Locate the cell with the specified text and output its [X, Y] center coordinate. 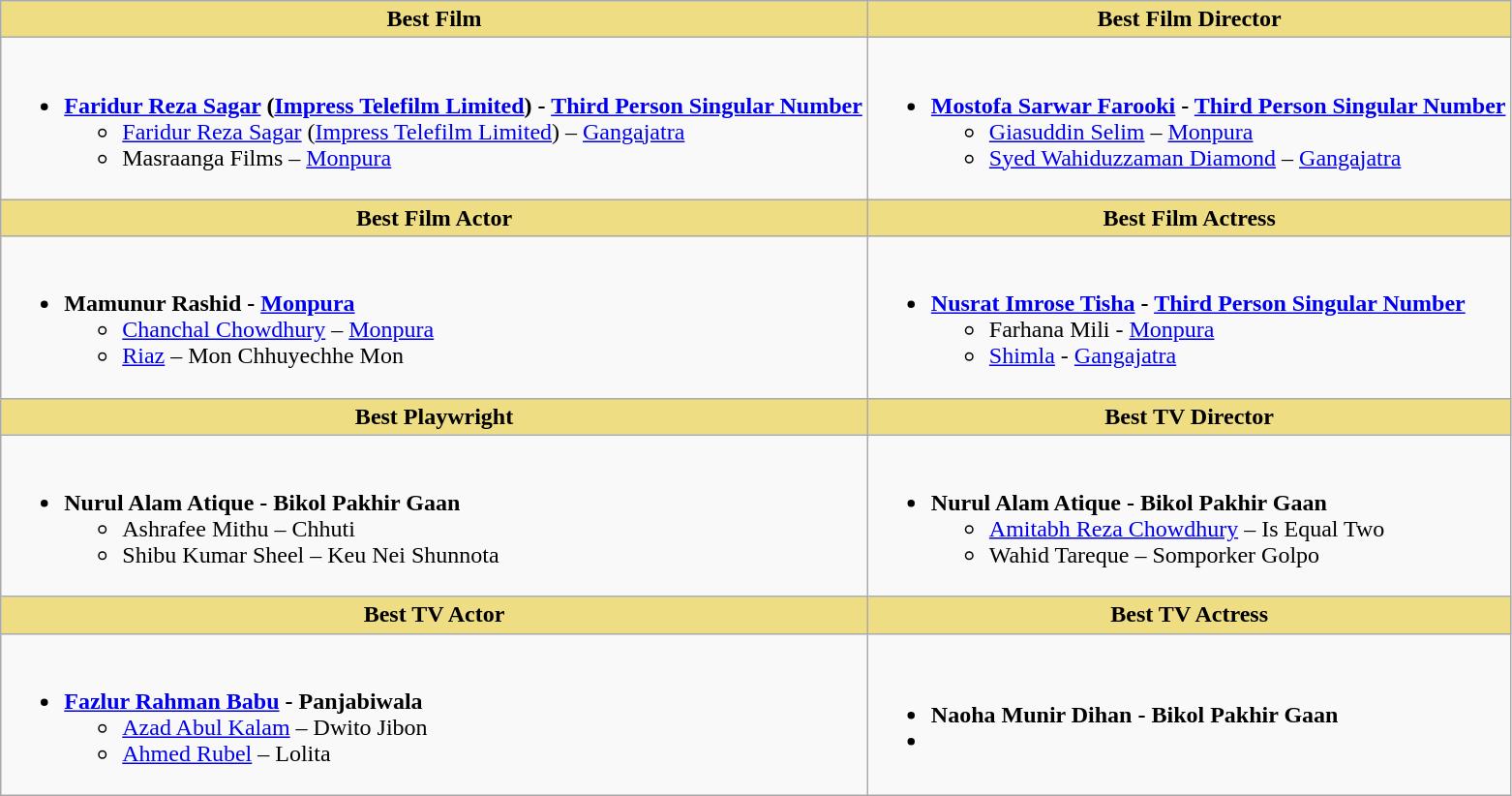
Best Playwright [435, 416]
Best Film Actress [1189, 218]
Naoha Munir Dihan - Bikol Pakhir Gaan [1189, 715]
Nurul Alam Atique - Bikol Pakhir GaanAshrafee Mithu – ChhutiShibu Kumar Sheel – Keu Nei Shunnota [435, 515]
Best Film [435, 19]
Best TV Director [1189, 416]
Mostofa Sarwar Farooki - Third Person Singular NumberGiasuddin Selim – MonpuraSyed Wahiduzzaman Diamond – Gangajatra [1189, 118]
Best Film Actor [435, 218]
Best Film Director [1189, 19]
Mamunur Rashid - MonpuraChanchal Chowdhury – MonpuraRiaz – Mon Chhuyechhe Mon [435, 318]
Nurul Alam Atique - Bikol Pakhir GaanAmitabh Reza Chowdhury – Is Equal TwoWahid Tareque – Somporker Golpo [1189, 515]
Best TV Actress [1189, 615]
Best TV Actor [435, 615]
Fazlur Rahman Babu - PanjabiwalaAzad Abul Kalam – Dwito JibonAhmed Rubel – Lolita [435, 715]
Nusrat Imrose Tisha - Third Person Singular NumberFarhana Mili - MonpuraShimla - Gangajatra [1189, 318]
